Find where the given text appears and provide that cell's center as (X, Y) coordinate. 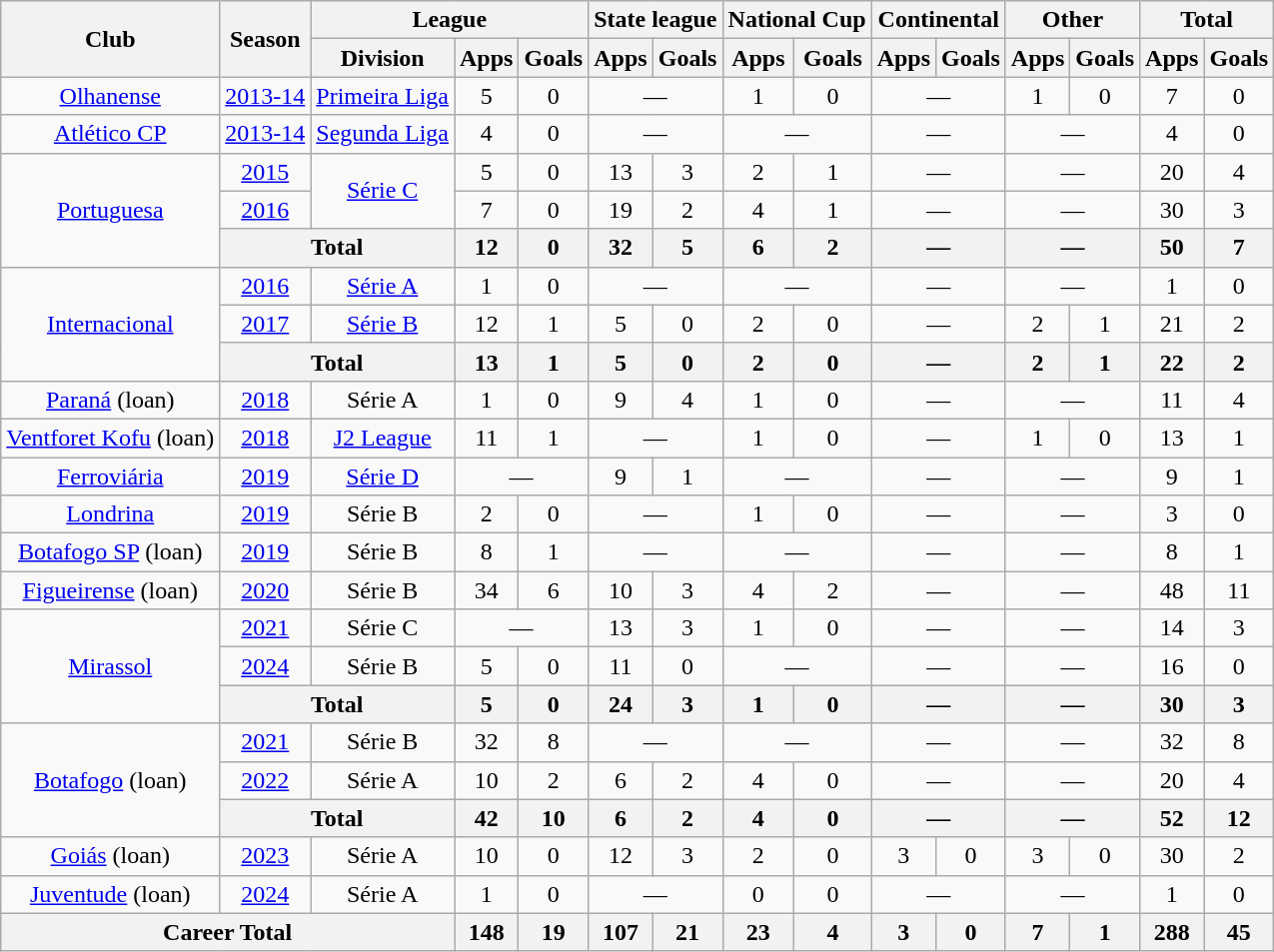
Season (266, 39)
42 (486, 818)
Segunda Liga (383, 134)
Atlético CP (110, 134)
Olhanense (110, 96)
16 (1172, 666)
2020 (266, 590)
Division (383, 58)
22 (1172, 362)
24 (621, 704)
23 (758, 932)
Primeira Liga (383, 96)
Other (1072, 20)
107 (621, 932)
Juventude (loan) (110, 894)
State league (655, 20)
Ventforet Kofu (loan) (110, 438)
Ferroviária (110, 476)
League (450, 20)
Botafogo SP (loan) (110, 552)
2015 (266, 172)
288 (1172, 932)
50 (1172, 248)
Figueirense (loan) (110, 590)
48 (1172, 590)
Mirassol (110, 666)
52 (1172, 818)
Série D (383, 476)
Paraná (loan) (110, 400)
Londrina (110, 514)
J2 League (383, 438)
2023 (266, 856)
45 (1239, 932)
148 (486, 932)
Goiás (loan) (110, 856)
National Cup (797, 20)
Continental (938, 20)
2017 (266, 324)
Career Total (228, 932)
34 (486, 590)
2022 (266, 780)
Internacional (110, 324)
Portuguesa (110, 210)
Botafogo (loan) (110, 780)
Club (110, 39)
14 (1172, 628)
